For the text-containing cell, return its midpoint in [X, Y] coordinate format. 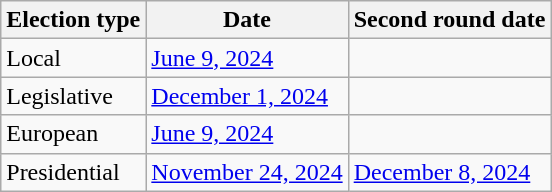
Election type [74, 20]
Local [74, 58]
European [74, 134]
Presidential [74, 172]
December 1, 2024 [247, 96]
Legislative [74, 96]
Date [247, 20]
Second round date [450, 20]
December 8, 2024 [450, 172]
November 24, 2024 [247, 172]
